Search for the cell housing the specified text and yield its (x, y) center coordinate. 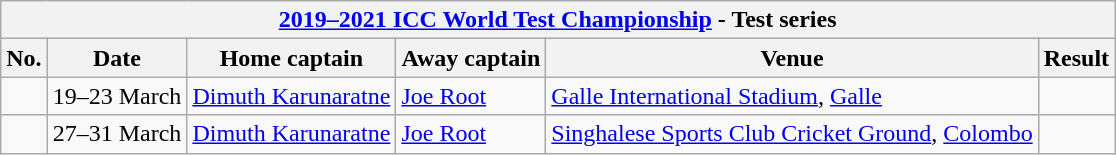
Home captain (292, 58)
Galle International Stadium, Galle (792, 96)
27–31 March (117, 134)
Result (1076, 58)
Date (117, 58)
Venue (792, 58)
2019–2021 ICC World Test Championship - Test series (558, 20)
Singhalese Sports Club Cricket Ground, Colombo (792, 134)
Away captain (471, 58)
No. (24, 58)
19–23 March (117, 96)
